Return [X, Y] of the center of cell containing provided text 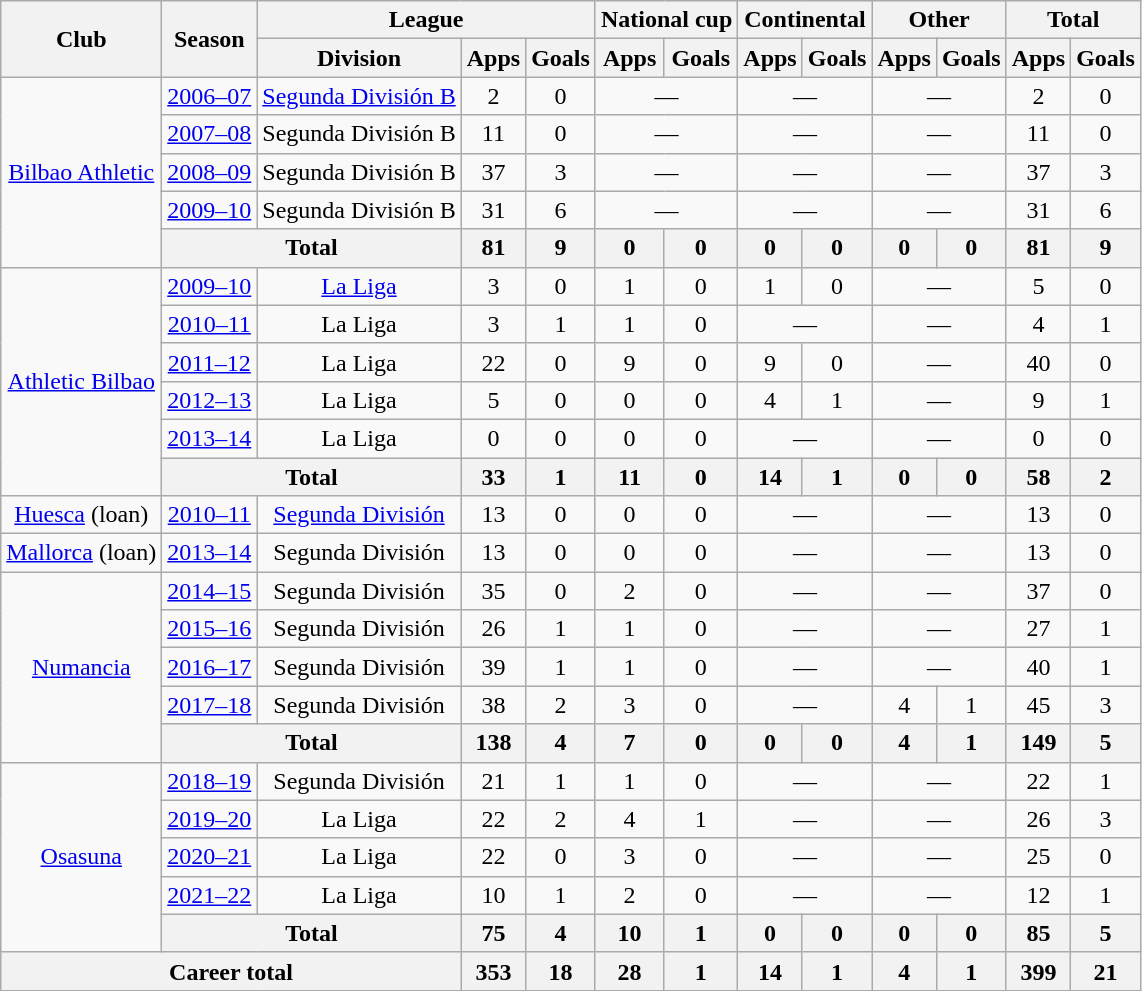
27 [1038, 629]
Numancia [82, 667]
39 [493, 667]
7 [629, 743]
Mallorca (loan) [82, 553]
149 [1038, 743]
2020–21 [210, 857]
Huesca (loan) [82, 515]
Club [82, 39]
2019–20 [210, 819]
2021–22 [210, 895]
18 [561, 971]
33 [493, 477]
138 [493, 743]
2007–08 [210, 134]
75 [493, 933]
2017–18 [210, 705]
2015–16 [210, 629]
85 [1038, 933]
League [426, 20]
12 [1038, 895]
2014–15 [210, 591]
45 [1038, 705]
2008–09 [210, 172]
38 [493, 705]
2012–13 [210, 400]
28 [629, 971]
Athletic Bilbao [82, 381]
58 [1038, 477]
2006–07 [210, 96]
Bilbao Athletic [82, 172]
Season [210, 39]
35 [493, 591]
2016–17 [210, 667]
2018–19 [210, 781]
National cup [666, 20]
25 [1038, 857]
Osasuna [82, 857]
399 [1038, 971]
Career total [231, 971]
Continental [805, 20]
353 [493, 971]
Other [939, 20]
2011–12 [210, 362]
Division [359, 58]
